Find where the given text appears and provide that cell's center as (x, y) coordinate. 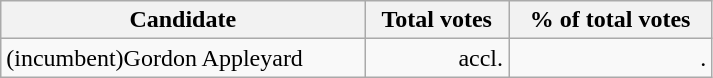
accl. (437, 58)
% of total votes (610, 20)
Candidate (183, 20)
Total votes (437, 20)
(incumbent)Gordon Appleyard (183, 58)
. (610, 58)
